Detect which cell encompasses the target text, then output its [X, Y] center coordinate. 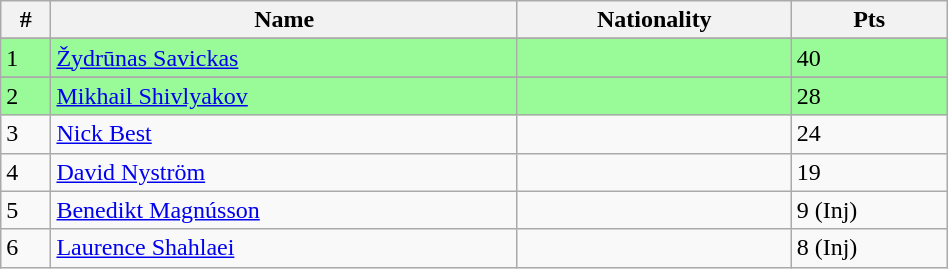
Mikhail Shivlyakov [284, 96]
4 [26, 172]
1 [26, 58]
Benedikt Magnússon [284, 210]
# [26, 20]
9 (Inj) [869, 210]
Pts [869, 20]
6 [26, 248]
Nick Best [284, 134]
Laurence Shahlaei [284, 248]
Nationality [654, 20]
Žydrūnas Savickas [284, 58]
2 [26, 96]
24 [869, 134]
David Nyström [284, 172]
28 [869, 96]
8 (Inj) [869, 248]
Name [284, 20]
19 [869, 172]
3 [26, 134]
5 [26, 210]
40 [869, 58]
